Detect which cell encompasses the target text, then output its [X, Y] center coordinate. 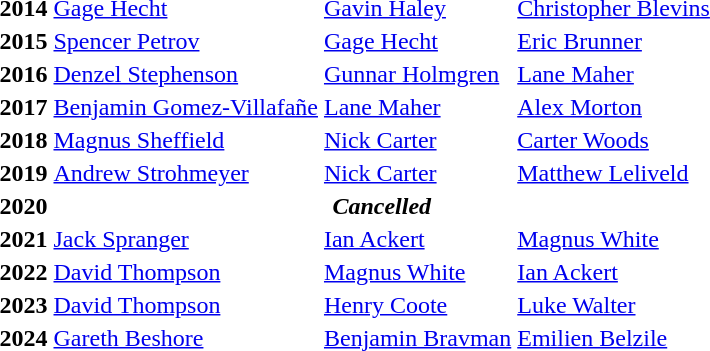
Andrew Strohmeyer [186, 173]
Magnus Sheffield [186, 140]
Spencer Petrov [186, 41]
Ian Ackert [417, 239]
Benjamin Gomez-Villafañe [186, 107]
Gunnar Holmgren [417, 74]
Henry Coote [417, 305]
Jack Spranger [186, 239]
Magnus White [417, 272]
Gage Hecht [417, 41]
Lane Maher [417, 107]
Denzel Stephenson [186, 74]
